Pinpoint the cell where the given text exists, returning its [x, y] midpoint coordinate. 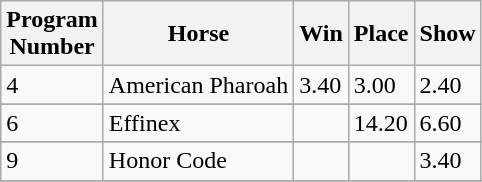
Place [381, 34]
3.00 [381, 85]
Effinex [198, 123]
9 [52, 161]
Win [322, 34]
6.60 [448, 123]
6 [52, 123]
4 [52, 85]
2.40 [448, 85]
Honor Code [198, 161]
14.20 [381, 123]
American Pharoah [198, 85]
Show [448, 34]
Horse [198, 34]
ProgramNumber [52, 34]
